Pinpoint the cell where the given text exists, returning its (x, y) midpoint coordinate. 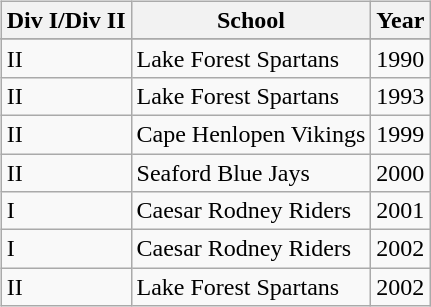
2001 (400, 211)
Seaford Blue Jays (251, 173)
1999 (400, 134)
Div I/Div II (66, 20)
1993 (400, 96)
1990 (400, 58)
2000 (400, 173)
Cape Henlopen Vikings (251, 134)
Year (400, 20)
School (251, 20)
